For the text-containing cell, return its midpoint in (x, y) coordinate format. 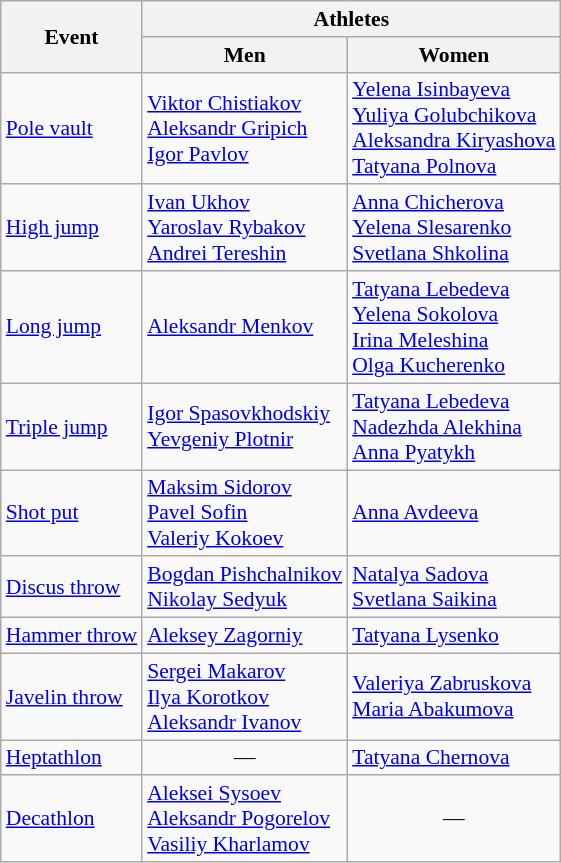
Ivan UkhovYaroslav RybakovAndrei Tereshin (244, 228)
Aleksei SysoevAleksandr PogorelovVasiliy Kharlamov (244, 820)
Women (454, 55)
Sergei MakarovIlya KorotkovAleksandr Ivanov (244, 696)
Hammer throw (72, 636)
Igor SpasovkhodskiyYevgeniy Plotnir (244, 426)
Anna Avdeeva (454, 514)
Men (244, 55)
Aleksandr Menkov (244, 327)
Decathlon (72, 820)
Aleksey Zagorniy (244, 636)
Triple jump (72, 426)
Maksim SidorovPavel SofinValeriy Kokoev (244, 514)
Athletes (351, 19)
Yelena IsinbayevaYuliya GolubchikovaAleksandra KiryashovaTatyana Polnova (454, 128)
High jump (72, 228)
Bogdan PishchalnikovNikolay Sedyuk (244, 588)
Long jump (72, 327)
Natalya SadovaSvetlana Saikina (454, 588)
Event (72, 36)
Tatyana LebedevaNadezhda AlekhinaAnna Pyatykh (454, 426)
Viktor ChistiakovAleksandr GripichIgor Pavlov (244, 128)
Pole vault (72, 128)
Discus throw (72, 588)
Tatyana LebedevaYelena SokolovaIrina MeleshinaOlga Kucherenko (454, 327)
Tatyana Chernova (454, 758)
Anna ChicherovaYelena SlesarenkoSvetlana Shkolina (454, 228)
Tatyana Lysenko (454, 636)
Valeriya ZabruskovaMaria Abakumova (454, 696)
Heptathlon (72, 758)
Shot put (72, 514)
Javelin throw (72, 696)
